Return the (x, y) coordinate for the center point of the cell that contains the specified text.  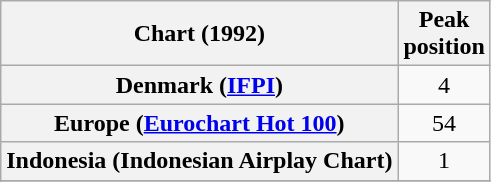
Europe (Eurochart Hot 100) (200, 123)
Indonesia (Indonesian Airplay Chart) (200, 161)
Denmark (IFPI) (200, 85)
54 (444, 123)
Chart (1992) (200, 34)
4 (444, 85)
1 (444, 161)
Peakposition (444, 34)
